Pinpoint the cell where the given text exists, returning its (x, y) midpoint coordinate. 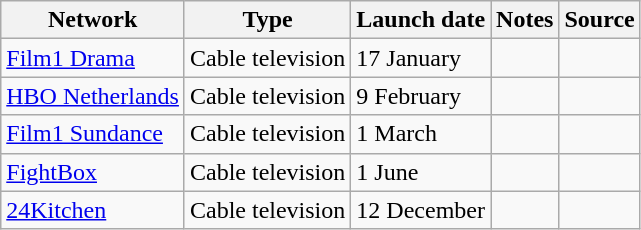
Notes (525, 20)
9 February (421, 96)
1 March (421, 134)
24Kitchen (93, 210)
Source (600, 20)
Launch date (421, 20)
Film1 Sundance (93, 134)
Type (267, 20)
FightBox (93, 172)
Film1 Drama (93, 58)
17 January (421, 58)
HBO Netherlands (93, 96)
Network (93, 20)
1 June (421, 172)
12 December (421, 210)
